Find where the given text appears and provide that cell's center as [x, y] coordinate. 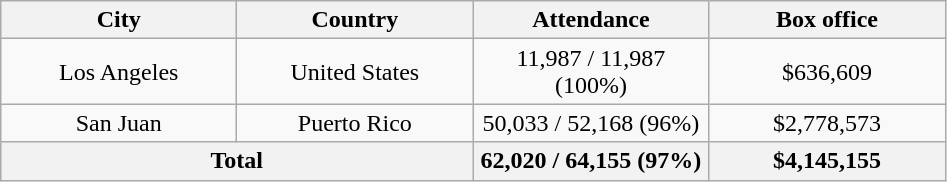
San Juan [119, 123]
Box office [827, 20]
Puerto Rico [355, 123]
$2,778,573 [827, 123]
Attendance [591, 20]
$4,145,155 [827, 161]
11,987 / 11,987 (100%) [591, 72]
$636,609 [827, 72]
United States [355, 72]
City [119, 20]
50,033 / 52,168 (96%) [591, 123]
62,020 / 64,155 (97%) [591, 161]
Country [355, 20]
Total [237, 161]
Los Angeles [119, 72]
